Pinpoint the cell where the given text exists, returning its (x, y) midpoint coordinate. 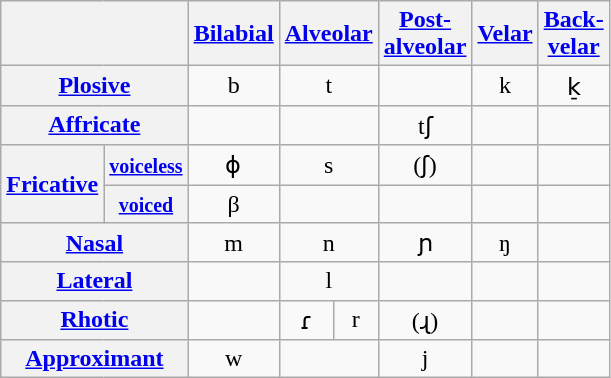
β (234, 203)
tʃ (425, 125)
voiced (146, 203)
t (328, 86)
w (234, 359)
ɲ (425, 243)
ŋ (505, 243)
Bilabial (234, 34)
Back-velar (574, 34)
(ʃ) (425, 165)
Nasal (94, 243)
Lateral (94, 281)
k (505, 86)
j (425, 359)
l (328, 281)
s (328, 165)
ɾ (306, 320)
voiceless (146, 165)
ɸ (234, 165)
Rhotic (94, 320)
Alveolar (328, 34)
r (356, 320)
Fricative (52, 184)
Plosive (94, 86)
(ɻ) (425, 320)
Affricate (94, 125)
m (234, 243)
k̠ (574, 86)
Velar (505, 34)
Approximant (94, 359)
b (234, 86)
n (328, 243)
Post-alveolar (425, 34)
